For the text-containing cell, return its midpoint in [X, Y] coordinate format. 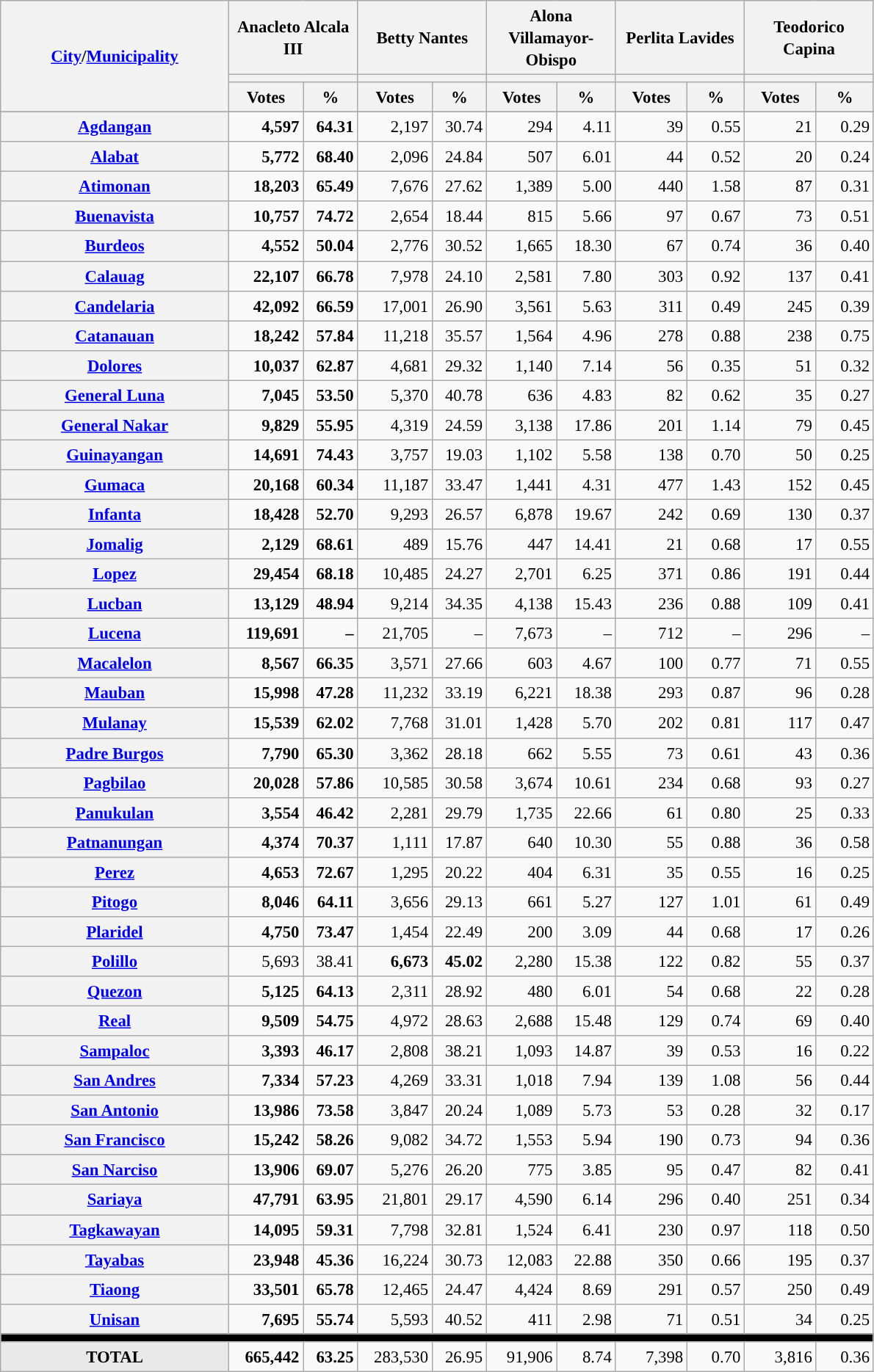
4.96 [586, 336]
10.30 [586, 843]
665,442 [266, 1357]
117 [780, 724]
3,571 [395, 664]
1.58 [716, 186]
34 [780, 1318]
815 [521, 216]
152 [780, 484]
20 [780, 157]
San Antonio [115, 1110]
32 [780, 1110]
Guinayangan [115, 455]
291 [651, 1289]
0.53 [716, 1051]
1.43 [716, 484]
San Francisco [115, 1141]
20.22 [459, 872]
139 [651, 1081]
303 [651, 276]
Patnanungan [115, 843]
Lopez [115, 574]
74.72 [331, 216]
64.31 [331, 128]
0.39 [845, 305]
5.94 [586, 1141]
1,093 [521, 1051]
34.35 [459, 603]
Pagbilao [115, 783]
Unisan [115, 1318]
3,138 [521, 426]
27.66 [459, 664]
0.35 [716, 366]
45.02 [459, 962]
68.18 [331, 574]
26.90 [459, 305]
48.94 [331, 603]
230 [651, 1230]
191 [780, 574]
17.87 [459, 843]
19.67 [586, 514]
242 [651, 514]
0.26 [845, 932]
4,269 [395, 1081]
14,095 [266, 1230]
5,693 [266, 962]
60.34 [331, 484]
4.83 [586, 395]
59.31 [331, 1230]
1,089 [521, 1110]
1,665 [521, 247]
18,242 [266, 336]
4.31 [586, 484]
73.58 [331, 1110]
26.20 [459, 1170]
0.80 [716, 812]
5.73 [586, 1110]
Sampaloc [115, 1051]
18.38 [586, 693]
21,705 [395, 634]
97 [651, 216]
5,125 [266, 991]
Agdangan [115, 128]
68.40 [331, 157]
447 [521, 545]
22.88 [586, 1260]
Mulanay [115, 724]
5.66 [586, 216]
15.38 [586, 962]
1,564 [521, 336]
Buenavista [115, 216]
64.11 [331, 901]
Lucena [115, 634]
79 [780, 426]
29.32 [459, 366]
Betty Nantes [422, 38]
66.78 [331, 276]
46.17 [331, 1051]
122 [651, 962]
93 [780, 783]
1,140 [521, 366]
30.52 [459, 247]
251 [780, 1199]
1,389 [521, 186]
65.30 [331, 753]
8.69 [586, 1289]
26.57 [459, 514]
72.67 [331, 872]
City/Municipality [115, 57]
8.74 [586, 1357]
29,454 [266, 574]
22.66 [586, 812]
0.57 [716, 1289]
65.49 [331, 186]
38.21 [459, 1051]
55.74 [331, 1318]
661 [521, 901]
7,398 [651, 1357]
371 [651, 574]
35.57 [459, 336]
30.58 [459, 783]
2,096 [395, 157]
69.07 [331, 1170]
15,539 [266, 724]
0.24 [845, 157]
18.30 [586, 247]
0.86 [716, 574]
24.27 [459, 574]
Real [115, 1022]
51 [780, 366]
7.94 [586, 1081]
4,552 [266, 247]
33.31 [459, 1081]
54 [651, 991]
33.19 [459, 693]
200 [521, 932]
507 [521, 157]
12,465 [395, 1289]
5.70 [586, 724]
0.66 [716, 1260]
4.67 [586, 664]
3,561 [521, 305]
63.95 [331, 1199]
65.78 [331, 1289]
13,986 [266, 1110]
14,691 [266, 455]
Candelaria [115, 305]
0.81 [716, 724]
0.33 [845, 812]
19.03 [459, 455]
28.18 [459, 753]
2,701 [521, 574]
11,218 [395, 336]
87 [780, 186]
28.63 [459, 1022]
55.95 [331, 426]
47,791 [266, 1199]
Lucban [115, 603]
Perez [115, 872]
4,597 [266, 128]
11,187 [395, 484]
Infanta [115, 514]
236 [651, 603]
10,585 [395, 783]
Plaridel [115, 932]
477 [651, 484]
4,138 [521, 603]
62.02 [331, 724]
33.47 [459, 484]
7.80 [586, 276]
20.24 [459, 1110]
404 [521, 872]
46.42 [331, 812]
Anacleto Alcala III [293, 38]
17.86 [586, 426]
3.09 [586, 932]
0.69 [716, 514]
7,673 [521, 634]
712 [651, 634]
18,428 [266, 514]
Burdeos [115, 247]
2,281 [395, 812]
20,168 [266, 484]
8,046 [266, 901]
119,691 [266, 634]
22,107 [266, 276]
245 [780, 305]
24.84 [459, 157]
94 [780, 1141]
26.95 [459, 1357]
9,509 [266, 1022]
636 [521, 395]
250 [780, 1289]
4,681 [395, 366]
0.62 [716, 395]
7,676 [395, 186]
2,197 [395, 128]
General Nakar [115, 426]
Panukulan [115, 812]
2,280 [521, 962]
0.22 [845, 1051]
234 [651, 783]
4,653 [266, 872]
201 [651, 426]
40.52 [459, 1318]
Tiaong [115, 1289]
3,757 [395, 455]
2,581 [521, 276]
Gumaca [115, 484]
1,111 [395, 843]
54.75 [331, 1022]
62.87 [331, 366]
0.34 [845, 1199]
2,688 [521, 1022]
1.01 [716, 901]
10.61 [586, 783]
Atimonan [115, 186]
29.13 [459, 901]
18,203 [266, 186]
0.73 [716, 1141]
1,102 [521, 455]
440 [651, 186]
1,454 [395, 932]
1,553 [521, 1141]
57.23 [331, 1081]
66.35 [331, 664]
195 [780, 1260]
238 [780, 336]
64.13 [331, 991]
1,524 [521, 1230]
15.48 [586, 1022]
4.11 [586, 128]
20,028 [266, 783]
Alona Villamayor-Obispo [552, 38]
Sariaya [115, 1199]
15.43 [586, 603]
Polillo [115, 962]
3,362 [395, 753]
293 [651, 693]
2,129 [266, 545]
6,878 [521, 514]
0.17 [845, 1110]
Mauban [115, 693]
7,695 [266, 1318]
22.49 [459, 932]
22 [780, 991]
Tagkawayan [115, 1230]
69 [780, 1022]
6,673 [395, 962]
23,948 [266, 1260]
7,045 [266, 395]
3,816 [780, 1357]
3,674 [521, 783]
General Luna [115, 395]
5.55 [586, 753]
52.70 [331, 514]
9,214 [395, 603]
480 [521, 991]
Macalelon [115, 664]
283,530 [395, 1357]
53.50 [331, 395]
2,311 [395, 991]
0.52 [716, 157]
14.87 [586, 1051]
53 [651, 1110]
0.82 [716, 962]
130 [780, 514]
32.81 [459, 1230]
4,374 [266, 843]
4,319 [395, 426]
15,242 [266, 1141]
Jomalig [115, 545]
1,735 [521, 812]
10,485 [395, 574]
10,037 [266, 366]
Pitogo [115, 901]
6.31 [586, 872]
5.63 [586, 305]
6,221 [521, 693]
95 [651, 1170]
1,428 [521, 724]
3,554 [266, 812]
67 [651, 247]
6.25 [586, 574]
2,808 [395, 1051]
1.14 [716, 426]
8,567 [266, 664]
43 [780, 753]
74.43 [331, 455]
63.25 [331, 1357]
7,790 [266, 753]
4,750 [266, 932]
30.74 [459, 128]
109 [780, 603]
9,082 [395, 1141]
129 [651, 1022]
1,018 [521, 1081]
57.84 [331, 336]
5.58 [586, 455]
38.41 [331, 962]
14.41 [586, 545]
2,654 [395, 216]
Alabat [115, 157]
11,232 [395, 693]
24.59 [459, 426]
5,593 [395, 1318]
15.76 [459, 545]
31.01 [459, 724]
45.36 [331, 1260]
25 [780, 812]
0.31 [845, 186]
28.92 [459, 991]
5.27 [586, 901]
775 [521, 1170]
3,847 [395, 1110]
13,906 [266, 1170]
40.78 [459, 395]
7.14 [586, 366]
30.73 [459, 1260]
Catanauan [115, 336]
138 [651, 455]
411 [521, 1318]
6.14 [586, 1199]
10,757 [266, 216]
73.47 [331, 932]
311 [651, 305]
2.98 [586, 1318]
0.92 [716, 276]
6.41 [586, 1230]
15,998 [266, 693]
17,001 [395, 305]
96 [780, 693]
0.97 [716, 1230]
5,276 [395, 1170]
18.44 [459, 216]
3,393 [266, 1051]
0.29 [845, 128]
0.87 [716, 693]
662 [521, 753]
0.77 [716, 664]
Dolores [115, 366]
21,801 [395, 1199]
4,590 [521, 1199]
San Narciso [115, 1170]
24.47 [459, 1289]
Calauag [115, 276]
34.72 [459, 1141]
294 [521, 128]
0.50 [845, 1230]
118 [780, 1230]
4,424 [521, 1289]
489 [395, 545]
5,772 [266, 157]
1,441 [521, 484]
0.32 [845, 366]
68.61 [331, 545]
66.59 [331, 305]
Perlita Lavides [680, 38]
640 [521, 843]
5.00 [586, 186]
350 [651, 1260]
5,370 [395, 395]
58.26 [331, 1141]
70.37 [331, 843]
24.10 [459, 276]
7,334 [266, 1081]
Quezon [115, 991]
0.67 [716, 216]
9,293 [395, 514]
9,829 [266, 426]
16,224 [395, 1260]
100 [651, 664]
33,501 [266, 1289]
0.61 [716, 753]
42,092 [266, 305]
2,776 [395, 247]
603 [521, 664]
50 [780, 455]
29.79 [459, 812]
127 [651, 901]
Padre Burgos [115, 753]
91,906 [521, 1357]
0.58 [845, 843]
12,083 [521, 1260]
1.08 [716, 1081]
7,768 [395, 724]
137 [780, 276]
47.28 [331, 693]
3.85 [586, 1170]
190 [651, 1141]
50.04 [331, 247]
San Andres [115, 1081]
TOTAL [115, 1357]
Tayabas [115, 1260]
7,978 [395, 276]
13,129 [266, 603]
29.17 [459, 1199]
278 [651, 336]
57.86 [331, 783]
0.75 [845, 336]
3,656 [395, 901]
202 [651, 724]
1,295 [395, 872]
Teodorico Capina [809, 38]
4,972 [395, 1022]
7,798 [395, 1230]
27.62 [459, 186]
